Capture the cell that displays the provided text and extract its [X, Y] central coordinate. 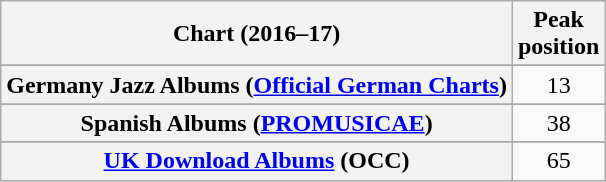
Peakposition [558, 34]
Chart (2016–17) [257, 34]
Germany Jazz Albums (Official German Charts) [257, 85]
38 [558, 123]
UK Download Albums (OCC) [257, 161]
65 [558, 161]
Spanish Albums (PROMUSICAE) [257, 123]
13 [558, 85]
